Pinpoint the cell where the given text exists, returning its [x, y] midpoint coordinate. 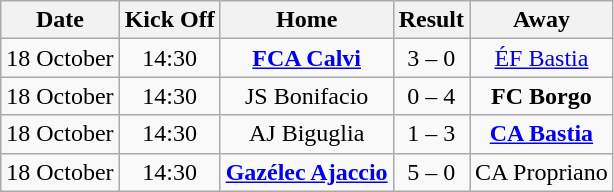
Kick Off [170, 20]
Result [431, 20]
3 – 0 [431, 58]
FCA Calvi [306, 58]
5 – 0 [431, 172]
CA Propriano [542, 172]
AJ Biguglia [306, 134]
Home [306, 20]
Date [60, 20]
Away [542, 20]
1 – 3 [431, 134]
CA Bastia [542, 134]
ÉF Bastia [542, 58]
JS Bonifacio [306, 96]
0 – 4 [431, 96]
Gazélec Ajaccio [306, 172]
FC Borgo [542, 96]
